Scan for the cell matching the given text and deliver its [X, Y] coordinate at center. 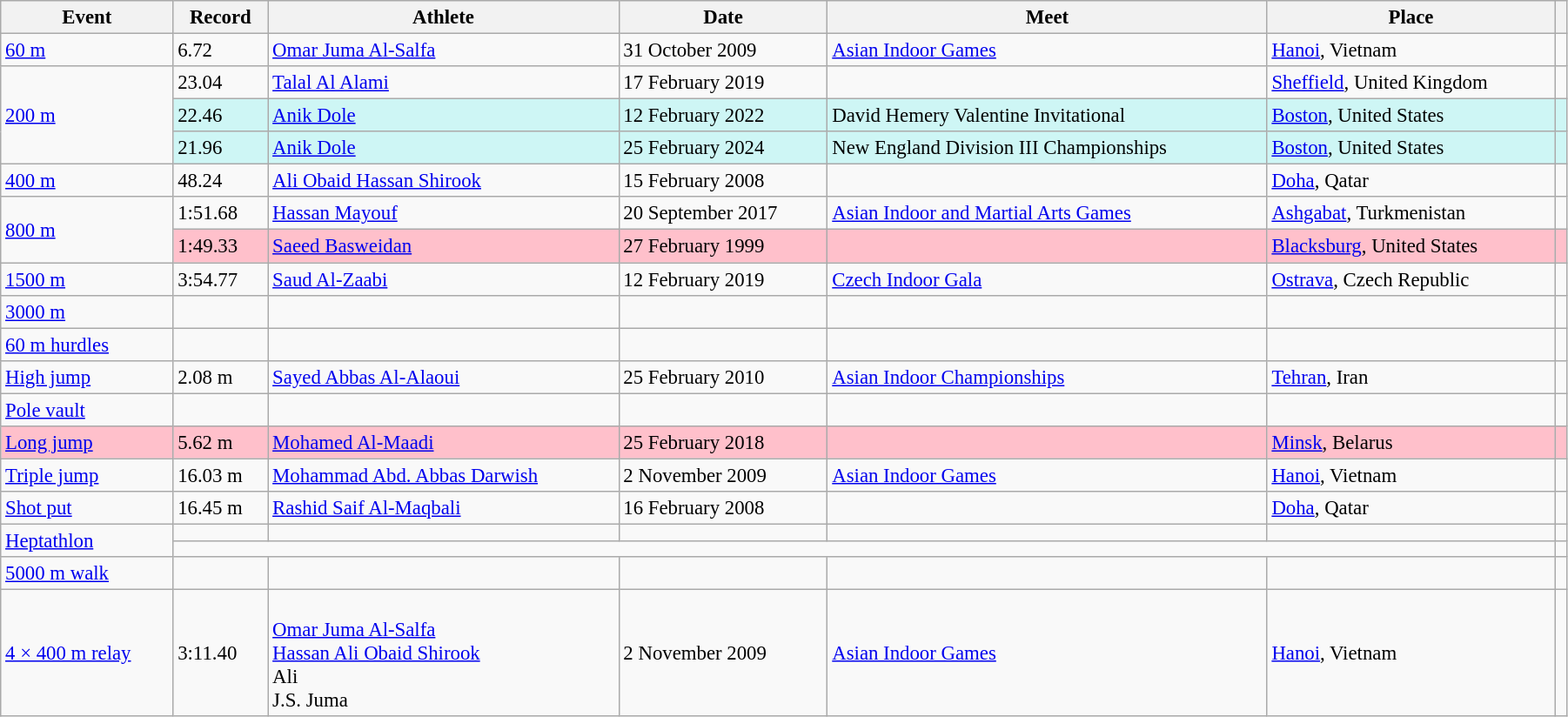
25 February 2024 [723, 148]
25 February 2018 [723, 443]
5.62 m [221, 443]
Mohamed Al-Maadi [444, 443]
3:54.77 [221, 279]
Rashid Saif Al-Maqbali [444, 508]
Pole vault [87, 410]
3000 m [87, 312]
5000 m walk [87, 573]
16.45 m [221, 508]
22.46 [221, 116]
25 February 2010 [723, 377]
16.03 m [221, 475]
Place [1411, 17]
17 February 2019 [723, 83]
6.72 [221, 50]
Omar Juma Al-Salfa [444, 50]
Omar Juma Al-SalfaHassan Ali Obaid ShirookAliJ.S. Juma [444, 653]
400 m [87, 181]
Hassan Mayouf [444, 213]
31 October 2009 [723, 50]
Sayed Abbas Al-Alaoui [444, 377]
20 September 2017 [723, 213]
1500 m [87, 279]
Ashgabat, Turkmenistan [1411, 213]
15 February 2008 [723, 181]
Saeed Basweidan [444, 246]
Sheffield, United Kingdom [1411, 83]
3:11.40 [221, 653]
1:49.33 [221, 246]
Minsk, Belarus [1411, 443]
60 m hurdles [87, 345]
Asian Indoor Championships [1048, 377]
800 m [87, 230]
27 February 1999 [723, 246]
Blacksburg, United States [1411, 246]
Triple jump [87, 475]
Talal Al Alami [444, 83]
Athlete [444, 17]
Tehran, Iran [1411, 377]
Record [221, 17]
Asian Indoor and Martial Arts Games [1048, 213]
60 m [87, 50]
Mohammad Abd. Abbas Darwish [444, 475]
Meet [1048, 17]
Date [723, 17]
Heptathlon [87, 540]
12 February 2019 [723, 279]
Shot put [87, 508]
21.96 [221, 148]
David Hemery Valentine Invitational [1048, 116]
Saud Al-Zaabi [444, 279]
1:51.68 [221, 213]
Long jump [87, 443]
Czech Indoor Gala [1048, 279]
2.08 m [221, 377]
Event [87, 17]
4 × 400 m relay [87, 653]
16 February 2008 [723, 508]
Ali Obaid Hassan Shirook [444, 181]
High jump [87, 377]
New England Division III Championships [1048, 148]
Ostrava, Czech Republic [1411, 279]
23.04 [221, 83]
200 m [87, 115]
12 February 2022 [723, 116]
48.24 [221, 181]
